Return the [X, Y] coordinate for the center point of the cell that contains the specified text.  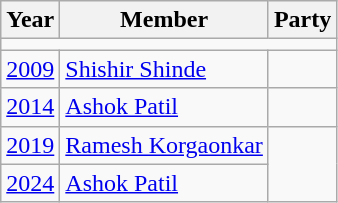
Party [302, 20]
2024 [30, 183]
Year [30, 20]
2019 [30, 145]
Member [164, 20]
2014 [30, 107]
2009 [30, 69]
Ramesh Korgaonkar [164, 145]
Shishir Shinde [164, 69]
